Return [x, y] of the center of cell containing provided text 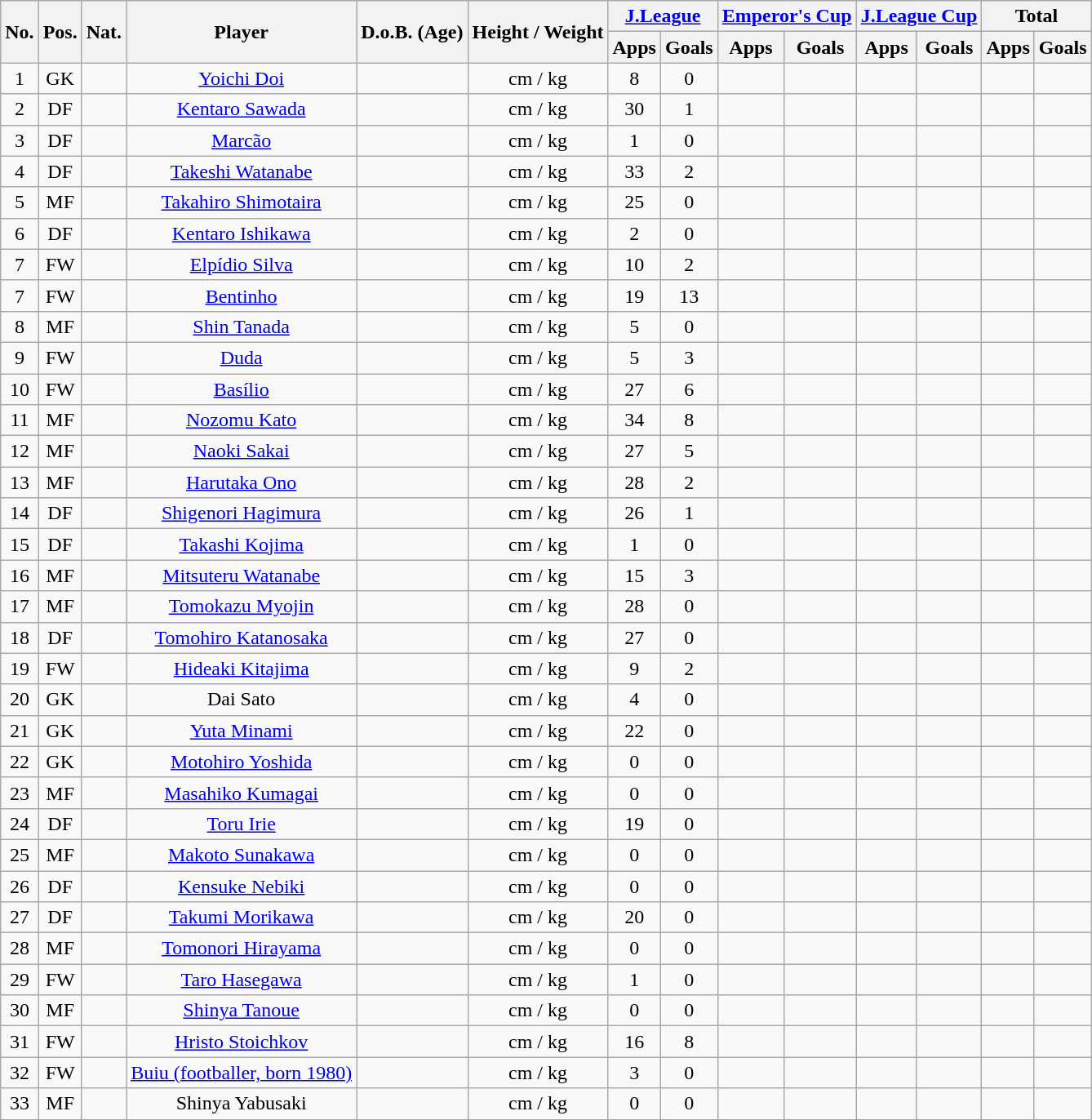
Toru Irie [242, 824]
Dai Sato [242, 700]
Emperor's Cup [787, 16]
29 [20, 980]
Kentaro Ishikawa [242, 233]
Takeshi Watanabe [242, 171]
Tomonori Hirayama [242, 949]
Player [242, 32]
Takumi Morikawa [242, 918]
J.League Cup [919, 16]
Pos. [60, 32]
24 [20, 824]
J.League [663, 16]
12 [20, 451]
Kensuke Nebiki [242, 886]
Taro Hasegawa [242, 980]
Duda [242, 358]
Height / Weight [538, 32]
Buiu (footballer, born 1980) [242, 1073]
Shinya Yabusaki [242, 1104]
D.o.B. (Age) [412, 32]
Hideaki Kitajima [242, 669]
Nozomu Kato [242, 420]
Takashi Kojima [242, 544]
Shin Tanada [242, 327]
No. [20, 32]
Kentaro Sawada [242, 109]
11 [20, 420]
Shigenori Hagimura [242, 513]
Shinya Tanoue [242, 1011]
Total [1037, 16]
Takahiro Shimotaira [242, 202]
Tomokazu Myojin [242, 607]
23 [20, 793]
Masahiko Kumagai [242, 793]
Yuta Minami [242, 731]
Elpídio Silva [242, 264]
Makoto Sunakawa [242, 855]
21 [20, 731]
Mitsuteru Watanabe [242, 576]
31 [20, 1042]
Yoichi Doi [242, 78]
Marcão [242, 140]
34 [634, 420]
14 [20, 513]
Basílio [242, 389]
18 [20, 638]
32 [20, 1073]
Hristo Stoichkov [242, 1042]
Motohiro Yoshida [242, 762]
Naoki Sakai [242, 451]
17 [20, 607]
Bentinho [242, 296]
Nat. [104, 32]
Harutaka Ono [242, 482]
Tomohiro Katanosaka [242, 638]
